From the cell containing the given text, extract its center point as [X, Y] coordinate. 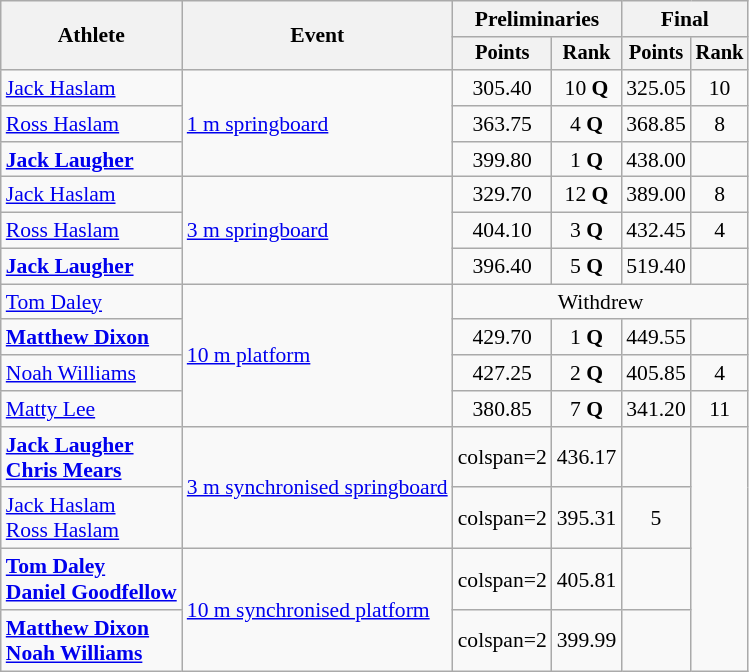
399.80 [502, 160]
12 Q [586, 195]
Athlete [92, 36]
429.70 [502, 338]
3 Q [586, 231]
325.05 [656, 88]
389.00 [656, 195]
449.55 [656, 338]
5 [656, 518]
341.20 [656, 409]
519.40 [656, 267]
Matthew DixonNoah Williams [92, 640]
363.75 [502, 124]
Event [318, 36]
Preliminaries [538, 19]
405.81 [586, 580]
Withdrew [601, 302]
399.99 [586, 640]
3 m springboard [318, 230]
368.85 [656, 124]
Final [684, 19]
Tom Daley [92, 302]
7 Q [586, 409]
Jack LaugherChris Mears [92, 458]
10 m synchronised platform [318, 610]
438.00 [656, 160]
2 Q [586, 373]
380.85 [502, 409]
305.40 [502, 88]
1 m springboard [318, 124]
5 Q [586, 267]
Noah Williams [92, 373]
4 Q [586, 124]
Matty Lee [92, 409]
10 [720, 88]
432.45 [656, 231]
427.25 [502, 373]
395.31 [586, 518]
Matthew Dixon [92, 338]
10 m platform [318, 355]
Jack HaslamRoss Haslam [92, 518]
10 Q [586, 88]
404.10 [502, 231]
Tom DaleyDaniel Goodfellow [92, 580]
329.70 [502, 195]
3 m synchronised springboard [318, 488]
396.40 [502, 267]
436.17 [586, 458]
405.85 [656, 373]
11 [720, 409]
